Provide the (x, y) coordinate of the cell's center where the given text is located.  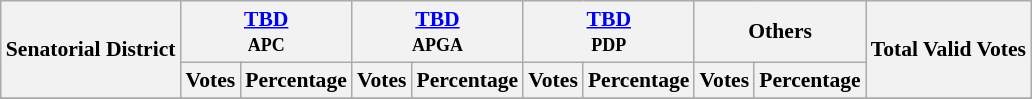
Others (780, 32)
TBDAPC (266, 32)
Senatorial District (91, 50)
TBDPDP (608, 32)
TBDAPGA (438, 32)
Total Valid Votes (948, 50)
